Search for the cell housing the specified text and yield its [x, y] center coordinate. 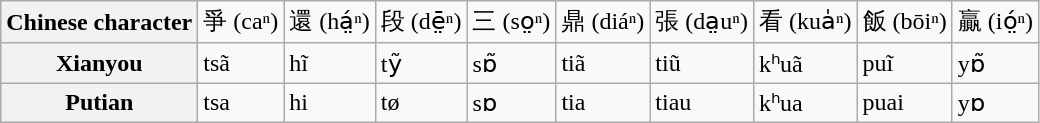
飯 (bōiⁿ) [904, 22]
kʰuã [805, 63]
tiã [603, 63]
tsã [241, 63]
kʰua [805, 103]
tiau [702, 103]
sɒ [512, 103]
段 (dē̤ⁿ) [421, 22]
三 (so̤ⁿ) [512, 22]
yɒ̃ [995, 63]
sɒ̃ [512, 63]
爭 (caⁿ) [241, 22]
tsa [241, 103]
贏 (ió̤ⁿ) [995, 22]
puai [904, 103]
yɒ [995, 103]
鼎 (diáⁿ) [603, 22]
看 (kua̍ⁿ) [805, 22]
tø [421, 103]
tia [603, 103]
tiũ [702, 63]
puĩ [904, 63]
hĩ [330, 63]
Putian [100, 103]
Xianyou [100, 63]
還 (há̤ⁿ) [330, 22]
Chinese character [100, 22]
hi [330, 103]
tỹ [421, 63]
張 (da̤uⁿ) [702, 22]
